From the cell containing the given text, extract its center point as (X, Y) coordinate. 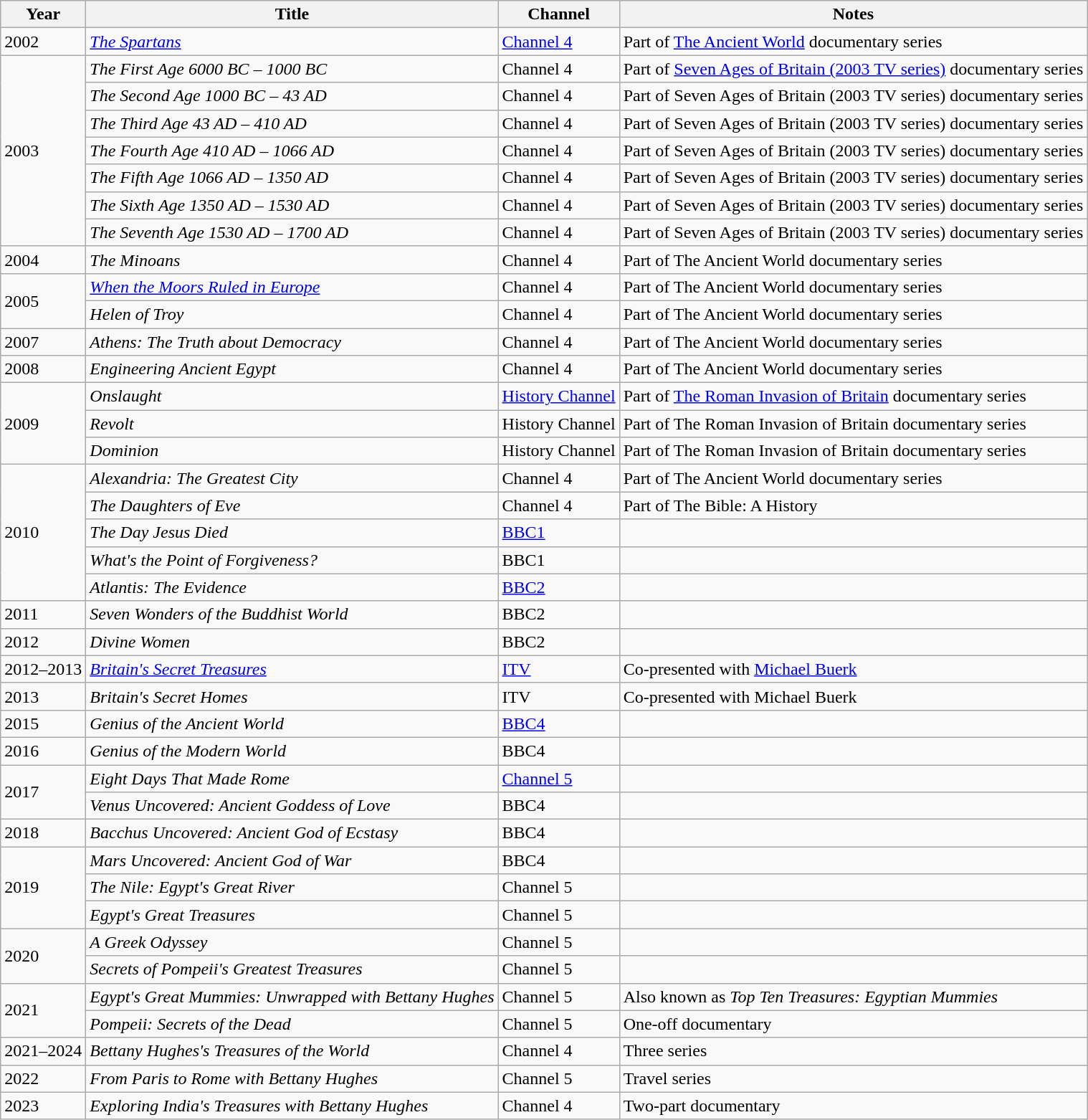
Year (43, 14)
2005 (43, 300)
2022 (43, 1078)
Two-part documentary (853, 1106)
2016 (43, 751)
The Fifth Age 1066 AD – 1350 AD (292, 178)
The Nile: Egypt's Great River (292, 888)
2009 (43, 424)
The Third Age 43 AD – 410 AD (292, 123)
A Greek Odyssey (292, 942)
Revolt (292, 424)
The Seventh Age 1530 AD – 1700 AD (292, 232)
Helen of Troy (292, 314)
One-off documentary (853, 1024)
Secrets of Pompeii's Greatest Treasures (292, 969)
The Daughters of Eve (292, 506)
Notes (853, 14)
The Sixth Age 1350 AD – 1530 AD (292, 205)
Venus Uncovered: Ancient Goddess of Love (292, 806)
Channel (559, 14)
Pompeii: Secrets of the Dead (292, 1024)
Dominion (292, 451)
Three series (853, 1051)
The Minoans (292, 260)
What's the Point of Forgiveness? (292, 560)
2018 (43, 833)
Bacchus Uncovered: Ancient God of Ecstasy (292, 833)
Atlantis: The Evidence (292, 587)
2002 (43, 42)
Alexandria: The Greatest City (292, 478)
Title (292, 14)
Egypt's Great Treasures (292, 915)
Onslaught (292, 397)
2013 (43, 696)
Engineering Ancient Egypt (292, 369)
The First Age 6000 BC – 1000 BC (292, 69)
Exploring India's Treasures with Bettany Hughes (292, 1106)
The Fourth Age 410 AD – 1066 AD (292, 151)
Part of The Bible: A History (853, 506)
Eight Days That Made Rome (292, 778)
The Day Jesus Died (292, 533)
Mars Uncovered: Ancient God of War (292, 860)
Genius of the Modern World (292, 751)
2007 (43, 342)
From Paris to Rome with Bettany Hughes (292, 1078)
2008 (43, 369)
Britain's Secret Homes (292, 696)
2021–2024 (43, 1051)
Egypt's Great Mummies: Unwrapped with Bettany Hughes (292, 997)
Britain's Secret Treasures (292, 669)
Bettany Hughes's Treasures of the World (292, 1051)
2012–2013 (43, 669)
Divine Women (292, 642)
Also known as Top Ten Treasures: Egyptian Mummies (853, 997)
2004 (43, 260)
2015 (43, 723)
When the Moors Ruled in Europe (292, 287)
2021 (43, 1010)
2012 (43, 642)
2020 (43, 956)
Seven Wonders of the Buddhist World (292, 614)
Genius of the Ancient World (292, 723)
The Second Age 1000 BC – 43 AD (292, 96)
2019 (43, 888)
2017 (43, 792)
2010 (43, 533)
2023 (43, 1106)
2011 (43, 614)
Travel series (853, 1078)
Athens: The Truth about Democracy (292, 342)
2003 (43, 151)
The Spartans (292, 42)
